Search for the cell housing the specified text and yield its [X, Y] center coordinate. 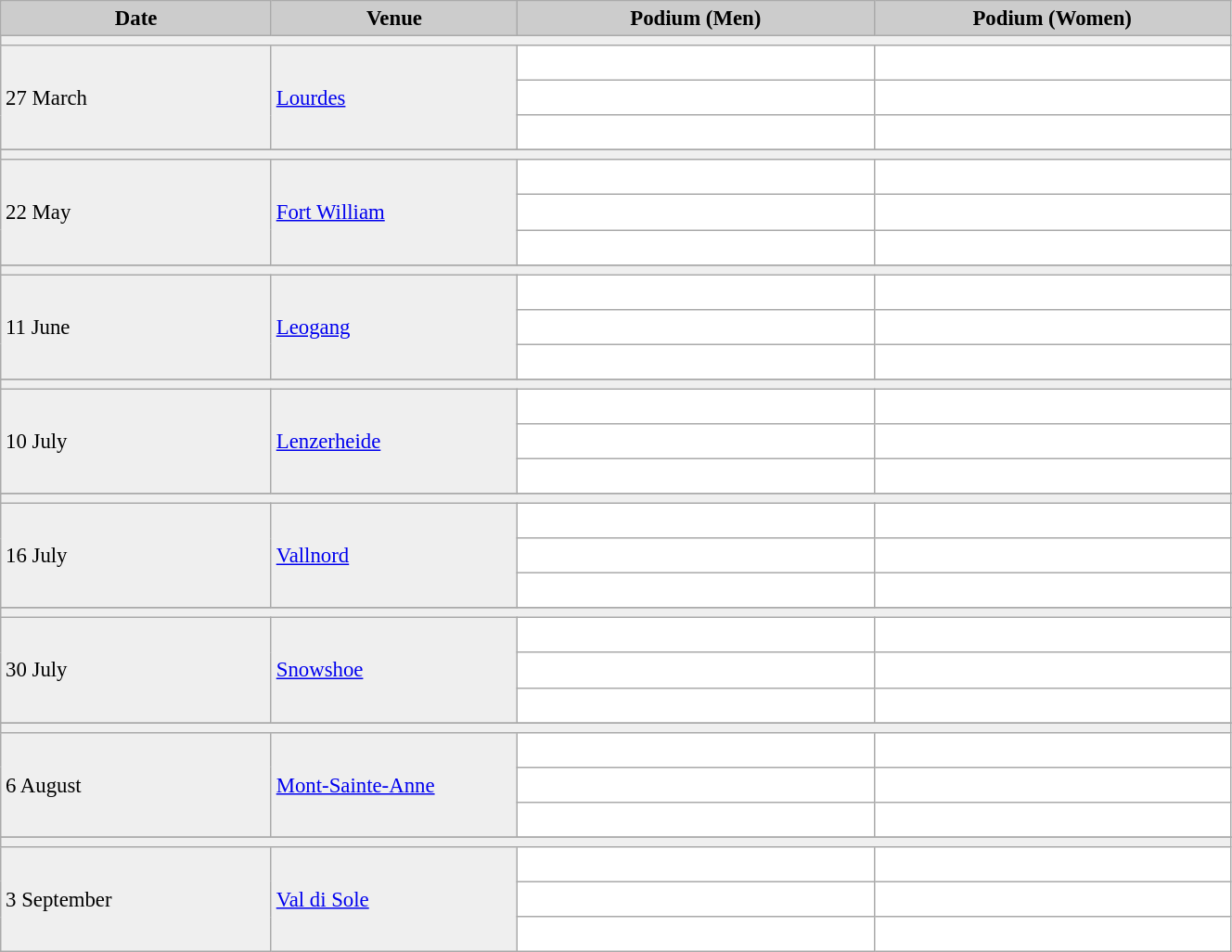
Venue [393, 19]
Date [136, 19]
22 May [136, 212]
6 August [136, 785]
Snowshoe [393, 670]
Vallnord [393, 557]
Leogang [393, 327]
3 September [136, 900]
27 March [136, 98]
30 July [136, 670]
10 July [136, 442]
Fort William [393, 212]
Podium (Men) [696, 19]
Val di Sole [393, 900]
16 July [136, 557]
Lenzerheide [393, 442]
Mont-Sainte-Anne [393, 785]
Podium (Women) [1052, 19]
Lourdes [393, 98]
11 June [136, 327]
